For the text-containing cell, return its midpoint in (x, y) coordinate format. 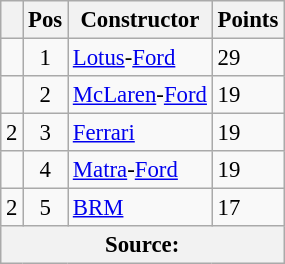
Pos (46, 20)
Source: (142, 245)
McLaren-Ford (140, 95)
Constructor (140, 20)
1 (46, 58)
Ferrari (140, 133)
17 (248, 208)
Matra-Ford (140, 170)
29 (248, 58)
BRM (140, 208)
Lotus-Ford (140, 58)
Points (248, 20)
3 (46, 133)
5 (46, 208)
4 (46, 170)
